Identify which cell holds the provided text, then report its (x, y) central coordinate. 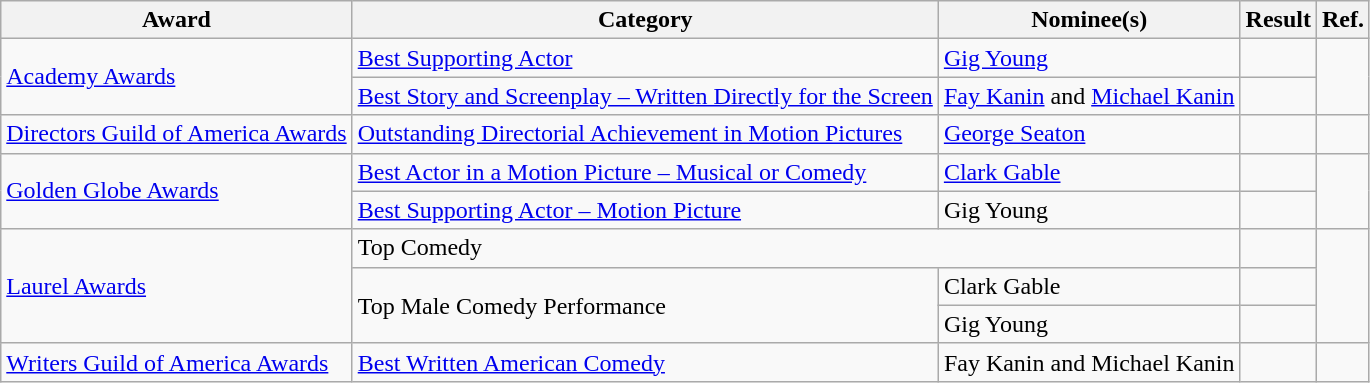
Best Written American Comedy (645, 362)
Top Male Comedy Performance (645, 305)
Directors Guild of America Awards (176, 134)
Best Supporting Actor (645, 58)
Best Story and Screenplay – Written Directly for the Screen (645, 96)
Top Comedy (796, 248)
Category (645, 20)
Best Actor in a Motion Picture – Musical or Comedy (645, 172)
Result (1278, 20)
Nominee(s) (1089, 20)
Writers Guild of America Awards (176, 362)
Ref. (1342, 20)
Award (176, 20)
George Seaton (1089, 134)
Best Supporting Actor – Motion Picture (645, 210)
Laurel Awards (176, 286)
Golden Globe Awards (176, 191)
Outstanding Directorial Achievement in Motion Pictures (645, 134)
Academy Awards (176, 77)
